Locate the cell with the specified text and output its (X, Y) center coordinate. 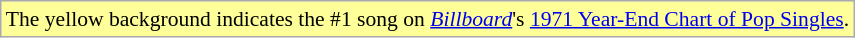
The yellow background indicates the #1 song on Billboard's 1971 Year-End Chart of Pop Singles. (428, 19)
